Return the [X, Y] coordinate for the center point of the cell that contains the specified text.  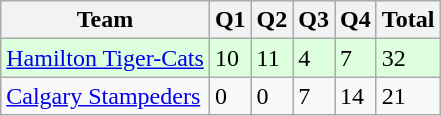
11 [272, 58]
Total [408, 20]
Calgary Stampeders [106, 96]
Hamilton Tiger-Cats [106, 58]
Q2 [272, 20]
14 [356, 96]
Team [106, 20]
10 [230, 58]
21 [408, 96]
4 [314, 58]
Q4 [356, 20]
32 [408, 58]
Q1 [230, 20]
Q3 [314, 20]
